Extract the (X, Y) coordinate from the center of the cell holding the provided text.  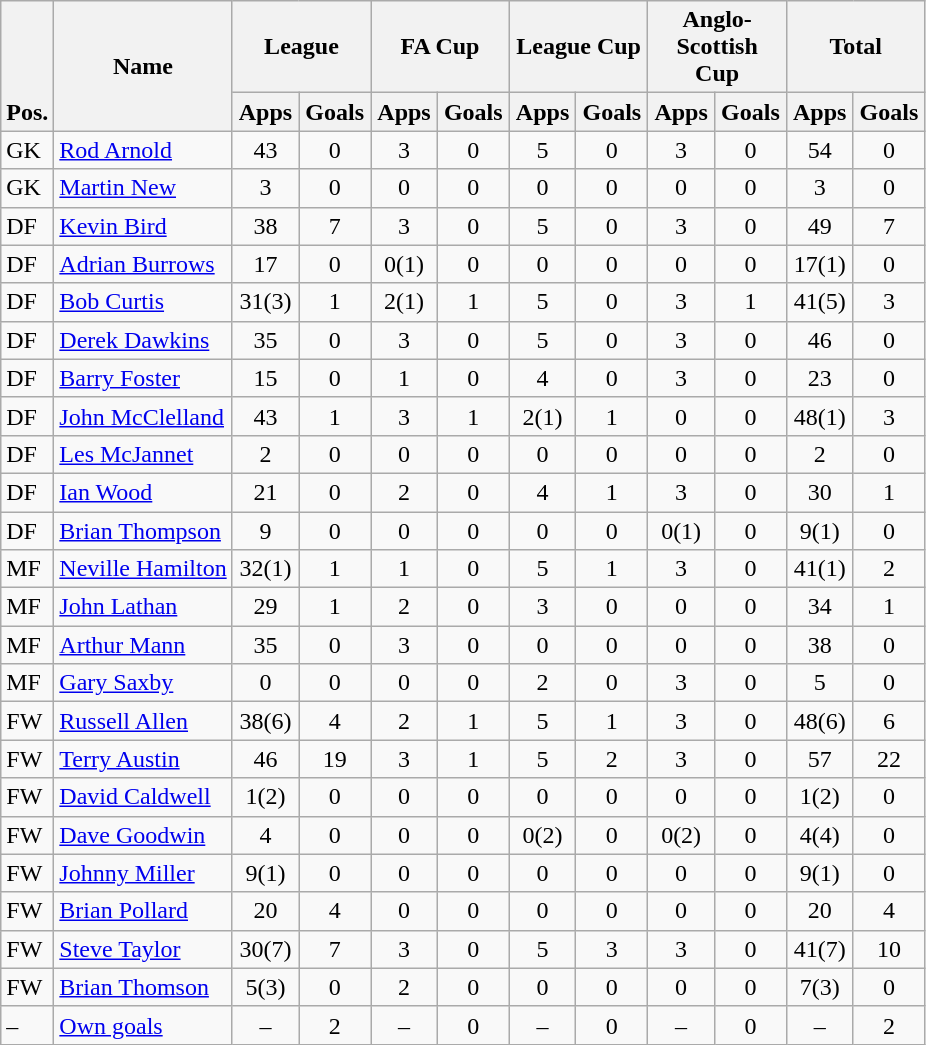
John McClelland (143, 416)
38(6) (266, 721)
Adrian Burrows (143, 264)
Total (856, 47)
19 (335, 759)
10 (889, 949)
Rod Arnold (143, 150)
4(4) (820, 835)
41(7) (820, 949)
9 (266, 531)
Brian Thomson (143, 987)
League Cup (578, 47)
6 (889, 721)
Ian Wood (143, 492)
Own goals (143, 1025)
Arthur Mann (143, 645)
15 (266, 378)
Brian Pollard (143, 911)
Name (143, 66)
Neville Hamilton (143, 569)
5(3) (266, 987)
7(3) (820, 987)
Kevin Bird (143, 226)
Dave Goodwin (143, 835)
29 (266, 607)
21 (266, 492)
34 (820, 607)
FA Cup (440, 47)
Derek Dawkins (143, 340)
Terry Austin (143, 759)
30(7) (266, 949)
Johnny Miller (143, 873)
22 (889, 759)
57 (820, 759)
17 (266, 264)
David Caldwell (143, 797)
41(5) (820, 302)
Russell Allen (143, 721)
Anglo-Scottish Cup (718, 47)
17(1) (820, 264)
32(1) (266, 569)
41(1) (820, 569)
Barry Foster (143, 378)
League (302, 47)
49 (820, 226)
48(1) (820, 416)
Martin New (143, 188)
Gary Saxby (143, 683)
Pos. (28, 66)
Steve Taylor (143, 949)
Brian Thompson (143, 531)
Bob Curtis (143, 302)
Les McJannet (143, 454)
31(3) (266, 302)
30 (820, 492)
54 (820, 150)
48(6) (820, 721)
John Lathan (143, 607)
23 (820, 378)
